Return the (x, y) coordinate for the center point of the cell that contains the specified text.  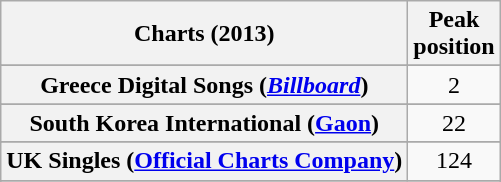
22 (454, 123)
2 (454, 85)
Peakposition (454, 34)
124 (454, 161)
Greece Digital Songs (Billboard) (204, 85)
Charts (2013) (204, 34)
UK Singles (Official Charts Company) (204, 161)
South Korea International (Gaon) (204, 123)
